Return the (x, y) coordinate for the center point of the cell that contains the specified text.  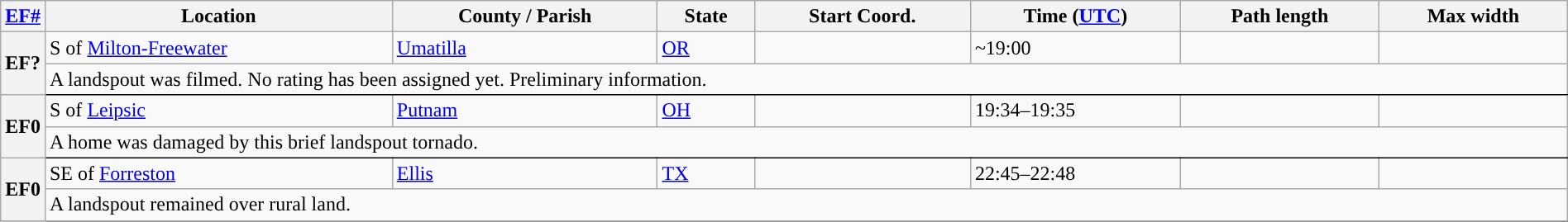
Start Coord. (862, 17)
19:34–19:35 (1075, 111)
EF? (23, 64)
State (706, 17)
A landspout was filmed. No rating has been assigned yet. Preliminary information. (806, 79)
S of Milton-Freewater (218, 48)
Path length (1279, 17)
Ellis (524, 173)
Umatilla (524, 48)
County / Parish (524, 17)
Max width (1473, 17)
OH (706, 111)
Putnam (524, 111)
TX (706, 173)
A landspout remained over rural land. (806, 205)
SE of Forreston (218, 173)
Location (218, 17)
S of Leipsic (218, 111)
~19:00 (1075, 48)
A home was damaged by this brief landspout tornado. (806, 142)
22:45–22:48 (1075, 173)
Time (UTC) (1075, 17)
OR (706, 48)
EF# (23, 17)
